Search for the cell housing the specified text and yield its (x, y) center coordinate. 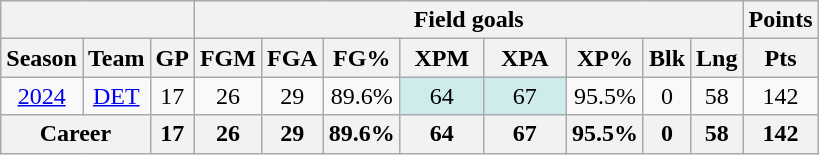
Pts (780, 58)
Team (116, 58)
2024 (42, 96)
Season (42, 58)
GP (172, 58)
FG% (362, 58)
FGM (228, 58)
Career (76, 134)
XP% (604, 58)
Field goals (468, 20)
XPM (442, 58)
DET (116, 96)
FGA (292, 58)
XPA (524, 58)
Blk (666, 58)
Points (780, 20)
Lng (717, 58)
